For the text-containing cell, return its midpoint in (x, y) coordinate format. 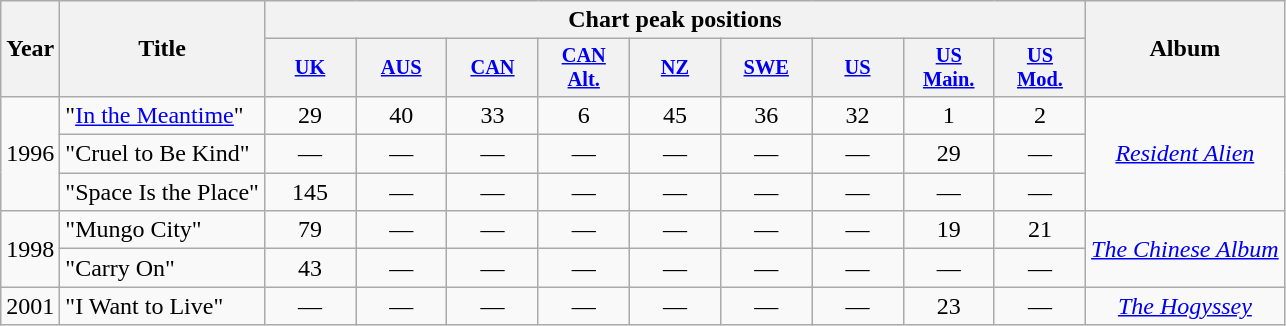
"Cruel to Be Kind" (162, 154)
19 (948, 230)
USMod. (1040, 68)
40 (402, 115)
CANAlt. (584, 68)
1998 (30, 249)
NZ (674, 68)
145 (310, 192)
23 (948, 306)
AUS (402, 68)
2 (1040, 115)
Resident Alien (1186, 153)
2001 (30, 306)
"Carry On" (162, 268)
36 (766, 115)
Album (1186, 49)
79 (310, 230)
Chart peak positions (674, 20)
1996 (30, 153)
USMain. (948, 68)
6 (584, 115)
CAN (492, 68)
The Hogyssey (1186, 306)
"I Want to Live" (162, 306)
32 (858, 115)
1 (948, 115)
21 (1040, 230)
Year (30, 49)
45 (674, 115)
US (858, 68)
UK (310, 68)
Title (162, 49)
The Chinese Album (1186, 249)
43 (310, 268)
"Space Is the Place" (162, 192)
33 (492, 115)
"Mungo City" (162, 230)
SWE (766, 68)
"In the Meantime" (162, 115)
